Provide the [x, y] coordinate of the cell's center where the given text is located.  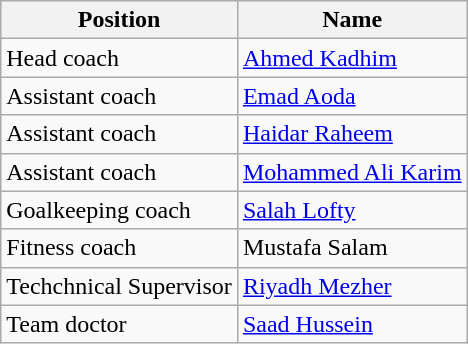
Goalkeeping coach [120, 210]
Emad Aoda [352, 96]
Name [352, 20]
Techchnical Supervisor [120, 286]
Team doctor [120, 324]
Haidar Raheem [352, 134]
Mohammed Ali Karim [352, 172]
Position [120, 20]
Salah Lofty [352, 210]
Head coach [120, 58]
Ahmed Kadhim [352, 58]
Fitness coach [120, 248]
Mustafa Salam [352, 248]
Riyadh Mezher [352, 286]
Saad Hussein [352, 324]
